For the text-containing cell, return its midpoint in [X, Y] coordinate format. 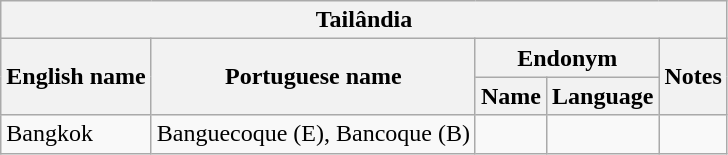
Notes [693, 77]
Endonym [566, 58]
Bangkok [76, 134]
Tailândia [364, 20]
English name [76, 77]
Portuguese name [313, 77]
Banguecoque (E), Bancoque (B) [313, 134]
Language [603, 96]
Name [510, 96]
